Identify which cell holds the provided text, then report its [X, Y] central coordinate. 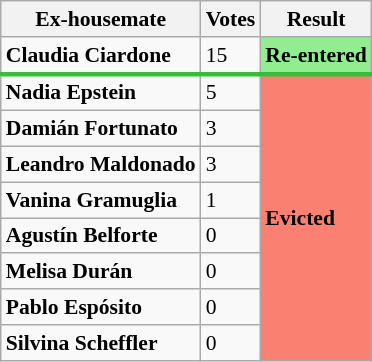
Claudia Ciardone [101, 56]
Evicted [316, 217]
Leandro Maldonado [101, 165]
Agustín Belforte [101, 236]
5 [231, 92]
Melisa Durán [101, 272]
Damián Fortunato [101, 129]
Re-entered [316, 56]
15 [231, 56]
Ex-housemate [101, 19]
Vanina Gramuglia [101, 200]
Result [316, 19]
Pablo Espósito [101, 307]
Silvina Scheffler [101, 343]
Nadia Epstein [101, 92]
1 [231, 200]
Votes [231, 19]
